Extract the [x, y] coordinate from the center of the cell holding the provided text.  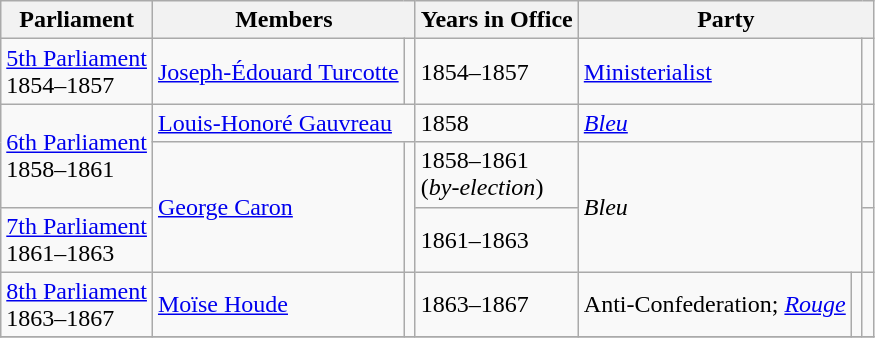
5th Parliament1854–1857 [77, 72]
Members [284, 20]
1863–1867 [496, 304]
1854–1857 [496, 72]
Moïse Houde [278, 304]
George Caron [278, 207]
1861–1863 [496, 240]
Joseph-Édouard Turcotte [278, 72]
7th Parliament1861–1863 [77, 240]
Parliament [77, 20]
1858 [496, 123]
Party [726, 20]
6th Parliament 1858–1861 [77, 156]
8th Parliament1863–1867 [77, 304]
Louis-Honoré Gauvreau [284, 123]
Ministerialist [720, 72]
1858–1861 (by-election) [496, 174]
Anti-Confederation; Rouge [714, 304]
Years in Office [496, 20]
